For the text-containing cell, return its midpoint in (x, y) coordinate format. 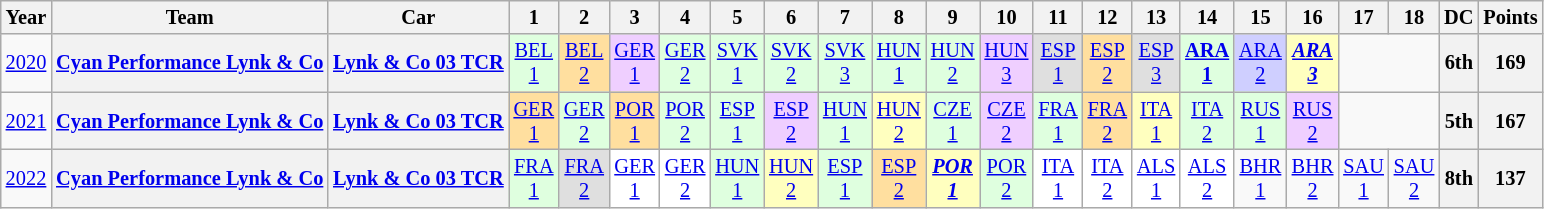
5 (737, 17)
SAU1 (1363, 178)
6 (791, 17)
BEL1 (534, 63)
2 (584, 17)
16 (1313, 17)
18 (1414, 17)
9 (953, 17)
BHR1 (1260, 178)
11 (1058, 17)
8th (1458, 178)
RUS2 (1313, 121)
CZE2 (1007, 121)
4 (685, 17)
ARA1 (1207, 63)
DC (1458, 17)
ESP3 (1156, 63)
1 (534, 17)
6th (1458, 63)
169 (1510, 63)
17 (1363, 17)
5th (1458, 121)
ARA3 (1313, 63)
Year (26, 17)
Points (1510, 17)
SVK3 (845, 63)
2021 (26, 121)
12 (1108, 17)
SVK1 (737, 63)
2020 (26, 63)
Team (190, 17)
10 (1007, 17)
7 (845, 17)
15 (1260, 17)
ARA2 (1260, 63)
14 (1207, 17)
13 (1156, 17)
ALS2 (1207, 178)
167 (1510, 121)
3 (634, 17)
BEL2 (584, 63)
RUS1 (1260, 121)
BHR2 (1313, 178)
CZE1 (953, 121)
HUN3 (1007, 63)
8 (899, 17)
SAU2 (1414, 178)
2022 (26, 178)
SVK2 (791, 63)
Car (418, 17)
137 (1510, 178)
ALS1 (1156, 178)
